Capture the cell that displays the provided text and extract its [X, Y] central coordinate. 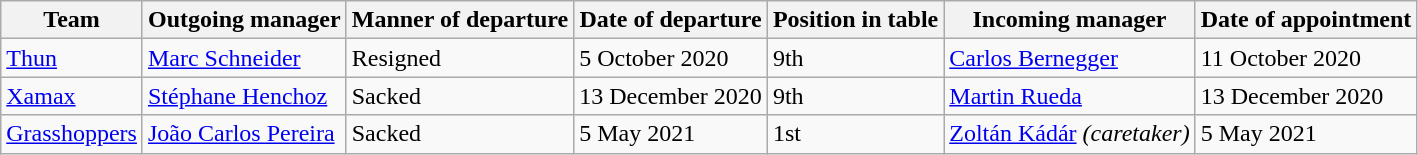
5 October 2020 [671, 58]
Outgoing manager [244, 20]
Carlos Bernegger [1070, 58]
Incoming manager [1070, 20]
Position in table [855, 20]
Resigned [460, 58]
Grasshoppers [72, 134]
11 October 2020 [1306, 58]
Marc Schneider [244, 58]
1st [855, 134]
Xamax [72, 96]
Team [72, 20]
Date of appointment [1306, 20]
Manner of departure [460, 20]
Martin Rueda [1070, 96]
João Carlos Pereira [244, 134]
Zoltán Kádár (caretaker) [1070, 134]
Stéphane Henchoz [244, 96]
Date of departure [671, 20]
Thun [72, 58]
